Extract the (X, Y) coordinate from the center of the cell holding the provided text.  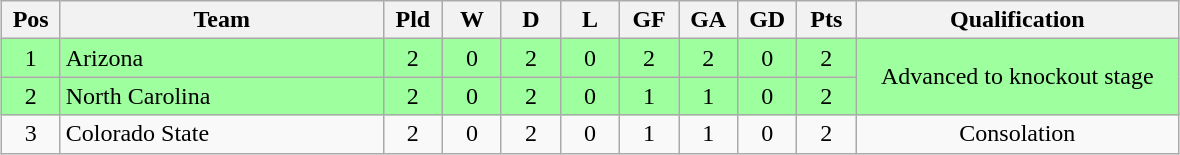
Pos (30, 20)
Pts (826, 20)
Colorado State (222, 134)
Team (222, 20)
Pld (412, 20)
Qualification (1018, 20)
GA (708, 20)
Arizona (222, 58)
North Carolina (222, 96)
L (590, 20)
3 (30, 134)
D (530, 20)
W (472, 20)
Consolation (1018, 134)
GF (650, 20)
GD (768, 20)
Advanced to knockout stage (1018, 77)
